Detect which cell encompasses the target text, then output its (X, Y) center coordinate. 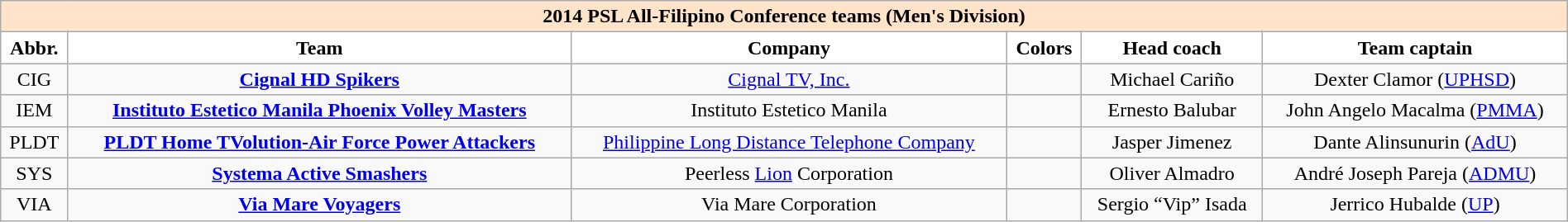
Oliver Almadro (1173, 173)
Peerless Lion Corporation (789, 173)
Philippine Long Distance Telephone Company (789, 142)
John Angelo Macalma (PMMA) (1415, 111)
Team captain (1415, 48)
Dexter Clamor (UPHSD) (1415, 79)
Via Mare Voyagers (319, 205)
Cignal HD Spikers (319, 79)
Company (789, 48)
Ernesto Balubar (1173, 111)
SYS (35, 173)
Sergio “Vip” Isada (1173, 205)
Systema Active Smashers (319, 173)
Via Mare Corporation (789, 205)
Dante Alinsunurin (AdU) (1415, 142)
PLDT (35, 142)
Colors (1044, 48)
IEM (35, 111)
Team (319, 48)
André Joseph Pareja (ADMU) (1415, 173)
Instituto Estetico Manila (789, 111)
2014 PSL All-Filipino Conference teams (Men's Division) (784, 17)
Jerrico Hubalde (UP) (1415, 205)
Abbr. (35, 48)
PLDT Home TVolution-Air Force Power Attackers (319, 142)
Head coach (1173, 48)
CIG (35, 79)
Jasper Jimenez (1173, 142)
Michael Cariño (1173, 79)
Cignal TV, Inc. (789, 79)
VIA (35, 205)
Instituto Estetico Manila Phoenix Volley Masters (319, 111)
